Output the [X, Y] coordinate of the center of the cell containing the given text.  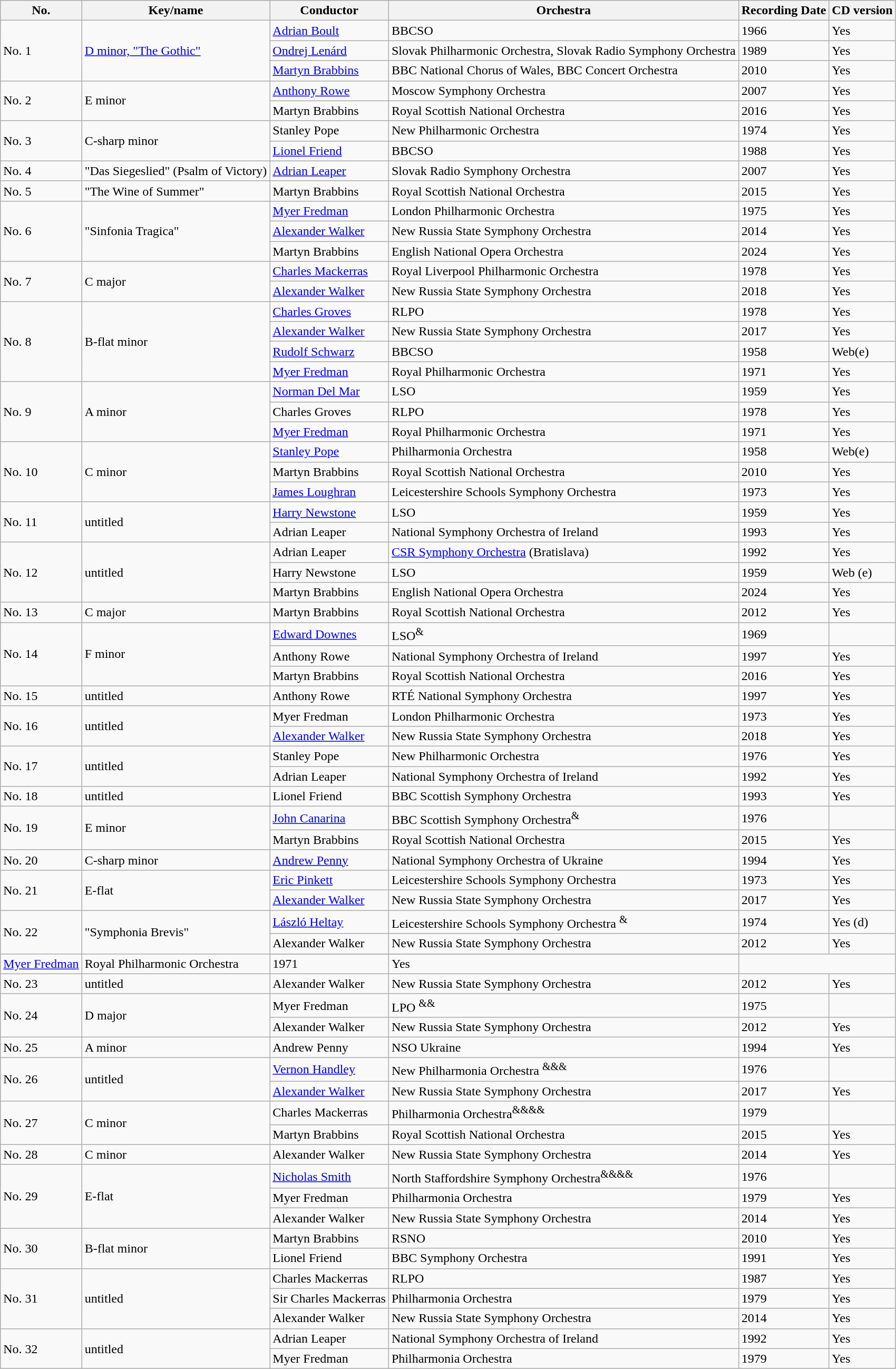
NSO Ukraine [563, 1047]
Conductor [329, 11]
No. 8 [41, 342]
BBC Scottish Symphony Orchestra [563, 797]
No. 15 [41, 696]
No. 31 [41, 1298]
North Staffordshire Symphony Orchestra&&&& [563, 1177]
No. 19 [41, 829]
D minor, "The Gothic" [176, 51]
Norman Del Mar [329, 392]
No. 14 [41, 655]
1966 [784, 31]
No. 1 [41, 51]
Slovak Philharmonic Orchestra, Slovak Radio Symphony Orchestra [563, 51]
No. 26 [41, 1080]
Edward Downes [329, 635]
National Symphony Orchestra of Ukraine [563, 860]
No. 7 [41, 281]
CD version [862, 11]
Eric Pinkett [329, 880]
No. 25 [41, 1047]
RSNO [563, 1238]
Moscow Symphony Orchestra [563, 91]
F minor [176, 655]
No. 3 [41, 141]
D major [176, 1015]
Royal Liverpool Philharmonic Orchestra [563, 271]
BBC National Chorus of Wales, BBC Concert Orchestra [563, 71]
No. 23 [41, 984]
Web (e) [862, 572]
No. 6 [41, 231]
Ondrej Lenárd [329, 51]
1987 [784, 1278]
No. 21 [41, 890]
No. 22 [41, 932]
John Canarina [329, 818]
New Philharmonia Orchestra &&& [563, 1069]
No. 20 [41, 860]
BBC Scottish Symphony Orchestra& [563, 818]
"Symphonia Brevis" [176, 932]
Slovak Radio Symphony Orchestra [563, 171]
BBC Symphony Orchestra [563, 1258]
James Loughran [329, 492]
"Sinfonia Tragica" [176, 231]
No. 17 [41, 766]
No. 16 [41, 726]
No. 27 [41, 1123]
No. 32 [41, 1348]
1969 [784, 635]
CSR Symphony Orchestra (Bratislava) [563, 552]
Vernon Handley [329, 1069]
No. 29 [41, 1197]
"Das Siegeslied" (Psalm of Victory) [176, 171]
No. 11 [41, 522]
No. 28 [41, 1154]
1988 [784, 151]
Rudolf Schwarz [329, 352]
No. 30 [41, 1248]
No. 24 [41, 1015]
No. 4 [41, 171]
Philharmonia Orchestra&&&& [563, 1113]
No. 13 [41, 613]
No. 18 [41, 797]
No. 9 [41, 412]
Recording Date [784, 11]
RTÉ National Symphony Orchestra [563, 696]
Nicholas Smith [329, 1177]
Leicestershire Schools Symphony Orchestra & [563, 923]
No. 5 [41, 191]
"The Wine of Summer" [176, 191]
1991 [784, 1258]
1989 [784, 51]
No. [41, 11]
Adrian Boult [329, 31]
No. 10 [41, 472]
László Heltay [329, 923]
No. 2 [41, 101]
LSO& [563, 635]
Sir Charles Mackerras [329, 1298]
Orchestra [563, 11]
LPO && [563, 1006]
Key/name [176, 11]
No. 12 [41, 572]
Yes (d) [862, 923]
